For the text-containing cell, return its midpoint in [X, Y] coordinate format. 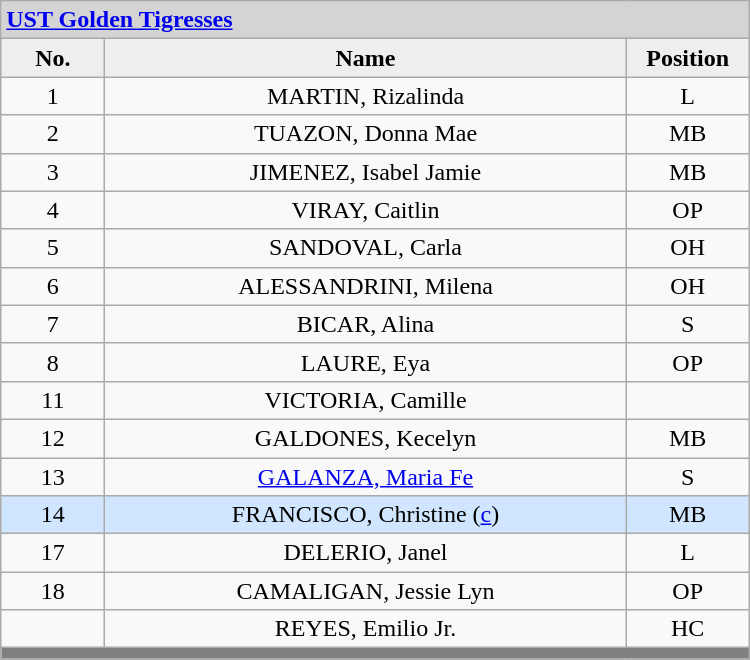
TUAZON, Donna Mae [366, 134]
13 [53, 477]
11 [53, 400]
7 [53, 324]
VICTORIA, Camille [366, 400]
Position [688, 58]
HC [688, 629]
17 [53, 553]
MARTIN, Rizalinda [366, 96]
LAURE, Eya [366, 362]
14 [53, 515]
2 [53, 134]
Name [366, 58]
3 [53, 172]
12 [53, 438]
4 [53, 210]
8 [53, 362]
CAMALIGAN, Jessie Lyn [366, 591]
No. [53, 58]
GALDONES, Kecelyn [366, 438]
VIRAY, Caitlin [366, 210]
BICAR, Alina [366, 324]
REYES, Emilio Jr. [366, 629]
UST Golden Tigresses [375, 20]
DELERIO, Janel [366, 553]
ALESSANDRINI, Milena [366, 286]
5 [53, 248]
GALANZA, Maria Fe [366, 477]
18 [53, 591]
6 [53, 286]
JIMENEZ, Isabel Jamie [366, 172]
1 [53, 96]
FRANCISCO, Christine (c) [366, 515]
SANDOVAL, Carla [366, 248]
